Extract the [x, y] coordinate from the center of the cell holding the provided text.  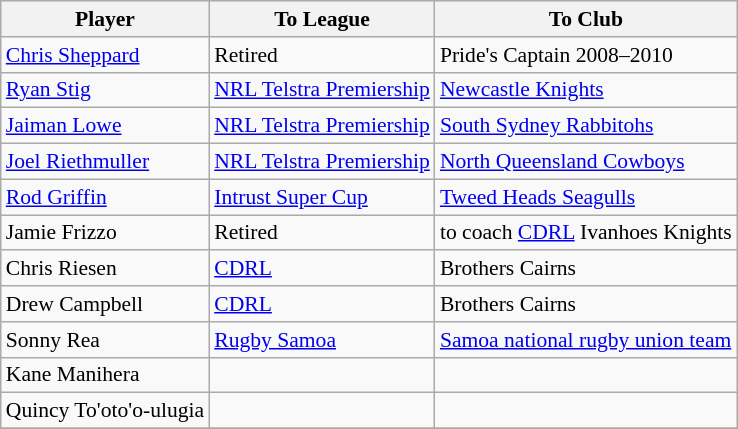
Newcastle Knights [586, 90]
to coach CDRL Ivanhoes Knights [586, 233]
Player [105, 19]
Joel Riethmuller [105, 162]
To Club [586, 19]
To League [322, 19]
Tweed Heads Seagulls [586, 197]
Intrust Super Cup [322, 197]
Chris Sheppard [105, 55]
Jamie Frizzo [105, 233]
Drew Campbell [105, 304]
Sonny Rea [105, 340]
Rod Griffin [105, 197]
Kane Manihera [105, 375]
Chris Riesen [105, 269]
Samoa national rugby union team [586, 340]
Rugby Samoa [322, 340]
Quincy To'oto'o-ulugia [105, 411]
North Queensland Cowboys [586, 162]
South Sydney Rabbitohs [586, 126]
Pride's Captain 2008–2010 [586, 55]
Ryan Stig [105, 90]
Jaiman Lowe [105, 126]
